Detect which cell encompasses the target text, then output its [X, Y] center coordinate. 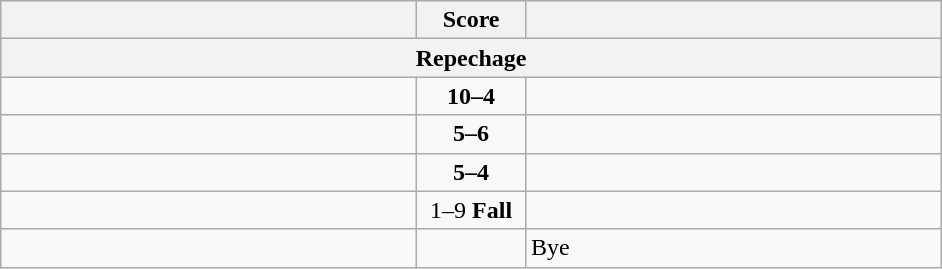
5–4 [472, 172]
Score [472, 20]
1–9 Fall [472, 210]
10–4 [472, 96]
Repechage [472, 58]
Bye [733, 248]
5–6 [472, 134]
